Provide the (x, y) coordinate of the cell's center where the given text is located.  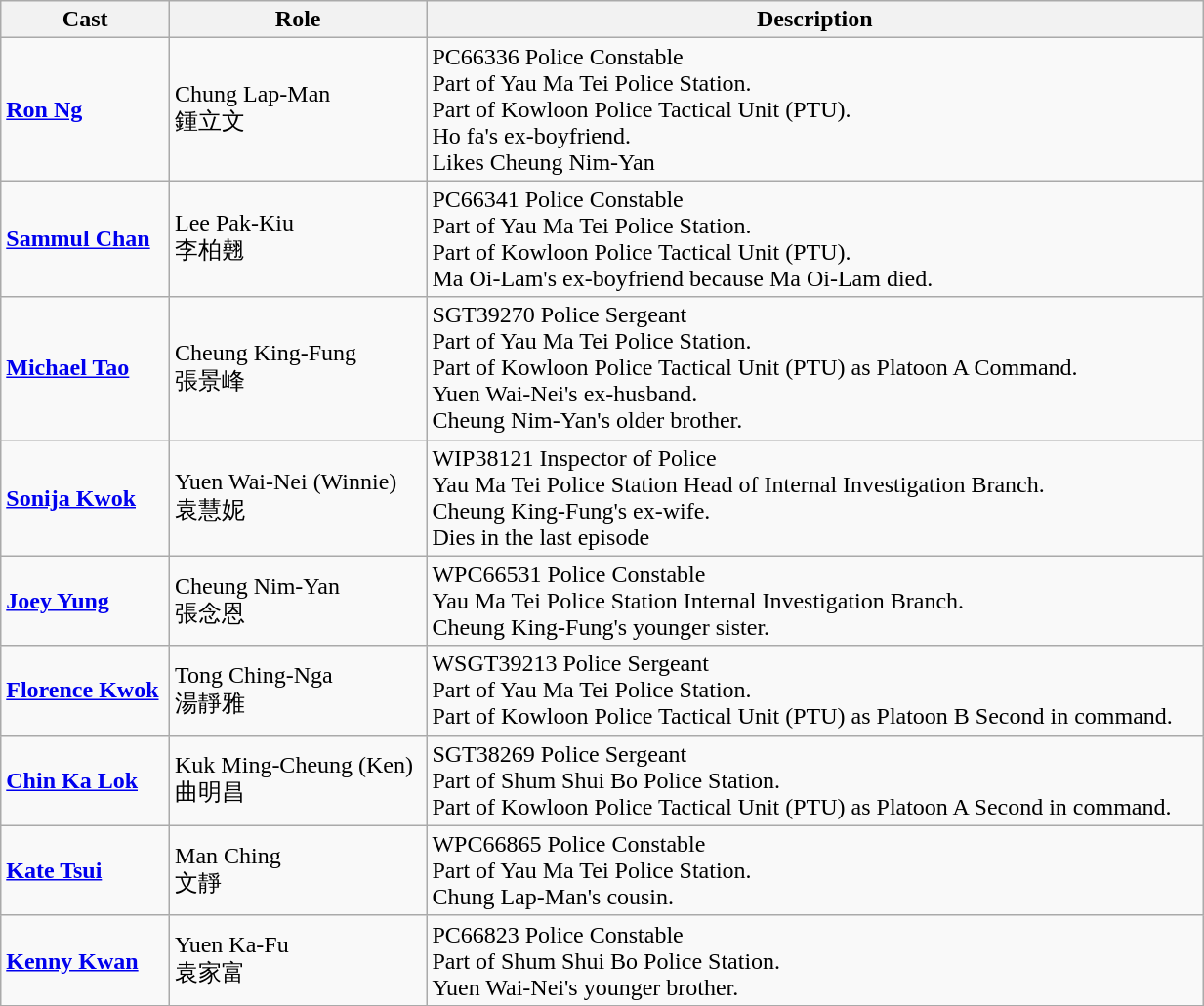
Sonija Kwok (86, 498)
Yuen Ka-Fu 袁家富 (299, 960)
Cast (86, 20)
Kenny Kwan (86, 960)
Kuk Ming-Cheung (Ken) 曲明昌 (299, 780)
SGT38269 Police Sergeant Part of Shum Shui Bo Police Station. Part of Kowloon Police Tactical Unit (PTU) as Platoon A Second in command. (814, 780)
Yuen Wai-Nei (Winnie) 袁慧妮 (299, 498)
Lee Pak-Kiu 李柏翹 (299, 238)
Tong Ching-Nga 湯靜雅 (299, 691)
Chung Lap-Man 鍾立文 (299, 109)
Kate Tsui (86, 870)
WSGT39213 Police Sergeant Part of Yau Ma Tei Police Station. Part of Kowloon Police Tactical Unit (PTU) as Platoon B Second in command. (814, 691)
Joey Yung (86, 601)
PC66823 Police Constable Part of Shum Shui Bo Police Station. Yuen Wai-Nei's younger brother. (814, 960)
Florence Kwok (86, 691)
Cheung King-Fung 張景峰 (299, 368)
Chin Ka Lok (86, 780)
WPC66865 Police Constable Part of Yau Ma Tei Police Station. Chung Lap-Man's cousin. (814, 870)
Sammul Chan (86, 238)
Michael Tao (86, 368)
PC66336 Police Constable Part of Yau Ma Tei Police Station. Part of Kowloon Police Tactical Unit (PTU). Ho fa's ex-boyfriend. Likes Cheung Nim-Yan (814, 109)
WIP38121 Inspector of Police Yau Ma Tei Police Station Head of Internal Investigation Branch. Cheung King-Fung's ex-wife. Dies in the last episode (814, 498)
Man Ching 文靜 (299, 870)
Cheung Nim-Yan 張念恩 (299, 601)
WPC66531 Police Constable Yau Ma Tei Police Station Internal Investigation Branch. Cheung King-Fung's younger sister. (814, 601)
Description (814, 20)
Ron Ng (86, 109)
Role (299, 20)
